Identify which cell holds the provided text, then report its [x, y] central coordinate. 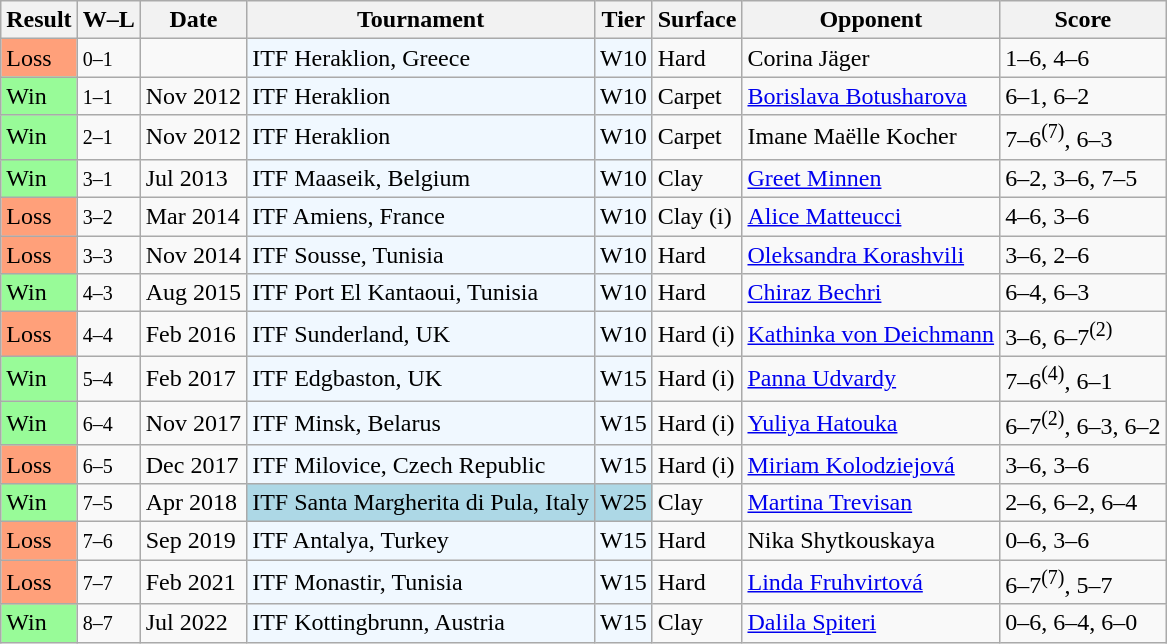
Apr 2018 [193, 502]
Tournament [421, 20]
ITF Heraklion, Greece [421, 58]
W25 [624, 502]
Tier [624, 20]
4–3 [108, 293]
6–7(7), 5–7 [1083, 582]
5–4 [108, 378]
ITF Antalya, Turkey [421, 541]
Linda Fruhvirtová [871, 582]
3–6, 2–6 [1083, 255]
ITF Sunderland, UK [421, 334]
Result [39, 20]
ITF Port El Kantaoui, Tunisia [421, 293]
2–6, 6–2, 6–4 [1083, 502]
Dec 2017 [193, 464]
Imane Maëlle Kocher [871, 138]
Nika Shytkouskaya [871, 541]
4–6, 3–6 [1083, 217]
Sep 2019 [193, 541]
2–1 [108, 138]
Dalila Spiteri [871, 623]
Jul 2013 [193, 178]
Corina Jäger [871, 58]
Feb 2017 [193, 378]
ITF Maaseik, Belgium [421, 178]
ITF Edgbaston, UK [421, 378]
3–6, 3–6 [1083, 464]
6–4, 6–3 [1083, 293]
6–5 [108, 464]
3–6, 6–7(2) [1083, 334]
Mar 2014 [193, 217]
0–6, 3–6 [1083, 541]
6–4 [108, 424]
ITF Monastir, Tunisia [421, 582]
Miriam Kolodziejová [871, 464]
7–5 [108, 502]
Jul 2022 [193, 623]
W–L [108, 20]
0–6, 6–4, 6–0 [1083, 623]
ITF Amiens, France [421, 217]
Surface [697, 20]
Feb 2016 [193, 334]
ITF Kottingbrunn, Austria [421, 623]
Chiraz Bechri [871, 293]
Oleksandra Korashvili [871, 255]
3–3 [108, 255]
3–2 [108, 217]
Yuliya Hatouka [871, 424]
ITF Minsk, Belarus [421, 424]
Aug 2015 [193, 293]
Nov 2017 [193, 424]
7–7 [108, 582]
Opponent [871, 20]
Feb 2021 [193, 582]
Clay (i) [697, 217]
Alice Matteucci [871, 217]
ITF Santa Margherita di Pula, Italy [421, 502]
0–1 [108, 58]
Greet Minnen [871, 178]
Borislava Botusharova [871, 96]
Date [193, 20]
4–4 [108, 334]
Martina Trevisan [871, 502]
3–1 [108, 178]
ITF Sousse, Tunisia [421, 255]
7–6(7), 6–3 [1083, 138]
1–6, 4–6 [1083, 58]
Kathinka von Deichmann [871, 334]
Nov 2014 [193, 255]
8–7 [108, 623]
6–2, 3–6, 7–5 [1083, 178]
7–6 [108, 541]
1–1 [108, 96]
7–6(4), 6–1 [1083, 378]
Score [1083, 20]
ITF Milovice, Czech Republic [421, 464]
6–7(2), 6–3, 6–2 [1083, 424]
6–1, 6–2 [1083, 96]
Panna Udvardy [871, 378]
